Output the [x, y] coordinate of the center of the cell containing the given text.  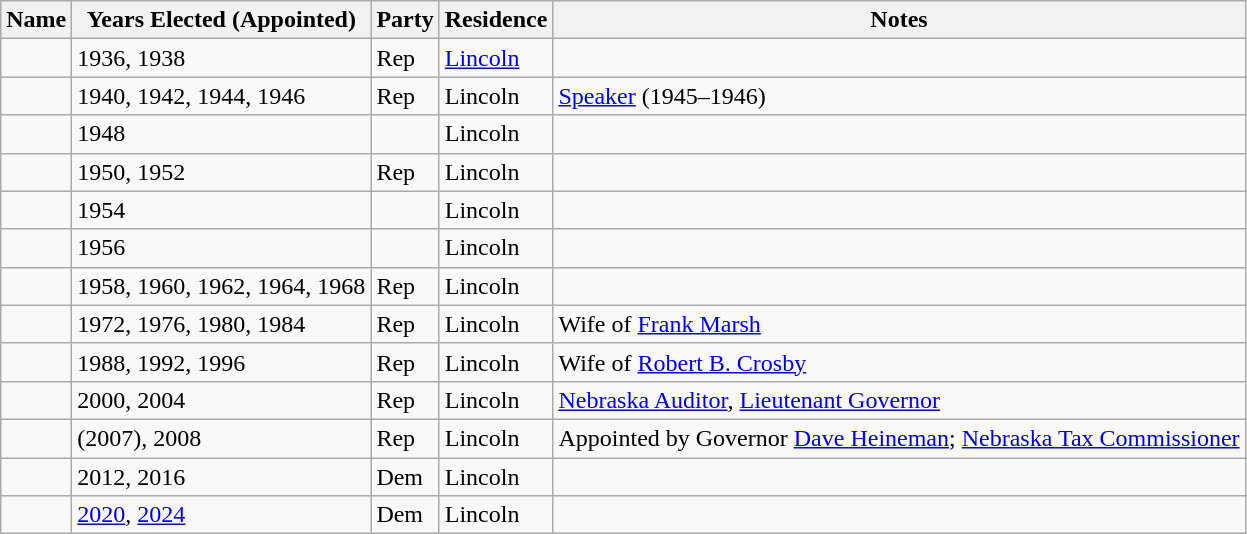
1958, 1960, 1962, 1964, 1968 [222, 286]
Years Elected (Appointed) [222, 20]
1936, 1938 [222, 58]
1940, 1942, 1944, 1946 [222, 96]
2020, 2024 [222, 515]
Party [405, 20]
(2007), 2008 [222, 438]
1954 [222, 210]
Name [36, 20]
Residence [496, 20]
1972, 1976, 1980, 1984 [222, 324]
1948 [222, 134]
2012, 2016 [222, 477]
1988, 1992, 1996 [222, 362]
Nebraska Auditor, Lieutenant Governor [899, 400]
Appointed by Governor Dave Heineman; Nebraska Tax Commissioner [899, 438]
2000, 2004 [222, 400]
Speaker (1945–1946) [899, 96]
Wife of Robert B. Crosby [899, 362]
1950, 1952 [222, 172]
1956 [222, 248]
Notes [899, 20]
Wife of Frank Marsh [899, 324]
